Return the (x, y) coordinate for the center point of the cell that contains the specified text.  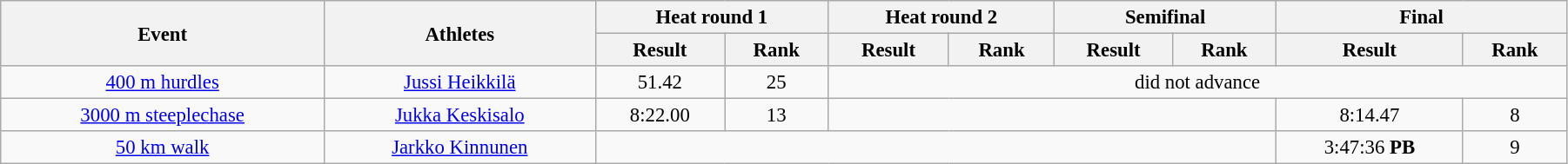
51.42 (660, 82)
Jussi Heikkilä (460, 82)
25 (776, 82)
did not advance (1197, 82)
400 m hurdles (163, 82)
8:22.00 (660, 115)
Heat round 1 (712, 17)
3000 m steeplechase (163, 115)
50 km walk (163, 148)
Semifinal (1166, 17)
Athletes (460, 33)
13 (776, 115)
Jarkko Kinnunen (460, 148)
8:14.47 (1370, 115)
3:47:36 PB (1370, 148)
Final (1421, 17)
Event (163, 33)
Heat round 2 (941, 17)
9 (1514, 148)
Jukka Keskisalo (460, 115)
8 (1514, 115)
